Search for the cell housing the specified text and yield its (x, y) center coordinate. 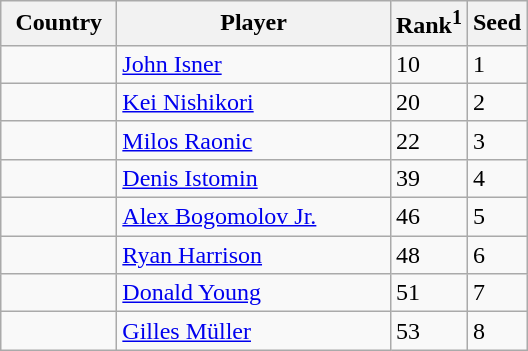
3 (496, 140)
51 (428, 293)
Denis Istomin (254, 178)
Country (59, 24)
John Isner (254, 64)
2 (496, 102)
Kei Nishikori (254, 102)
1 (496, 64)
48 (428, 255)
8 (496, 331)
Alex Bogomolov Jr. (254, 217)
10 (428, 64)
46 (428, 217)
6 (496, 255)
39 (428, 178)
4 (496, 178)
53 (428, 331)
Donald Young (254, 293)
22 (428, 140)
Milos Raonic (254, 140)
Gilles Müller (254, 331)
Player (254, 24)
7 (496, 293)
Rank1 (428, 24)
20 (428, 102)
Ryan Harrison (254, 255)
5 (496, 217)
Seed (496, 24)
